Search for the cell housing the specified text and yield its (x, y) center coordinate. 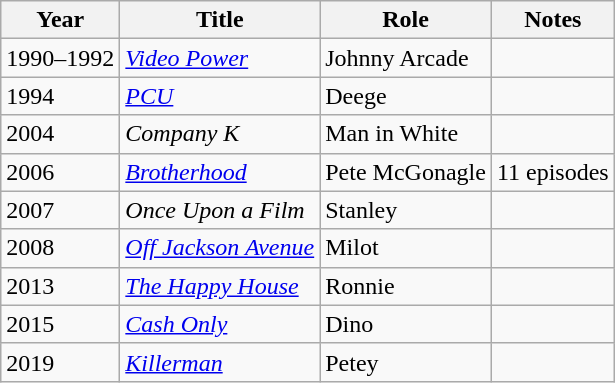
Title (220, 20)
2013 (60, 286)
Pete McGonagle (406, 172)
11 episodes (552, 172)
2019 (60, 362)
Johnny Arcade (406, 58)
1994 (60, 96)
Off Jackson Avenue (220, 248)
2008 (60, 248)
Dino (406, 324)
Stanley (406, 210)
2007 (60, 210)
Year (60, 20)
Petey (406, 362)
Brotherhood (220, 172)
Company K (220, 134)
2006 (60, 172)
Man in White (406, 134)
2004 (60, 134)
Once Upon a Film (220, 210)
Ronnie (406, 286)
Notes (552, 20)
Milot (406, 248)
PCU (220, 96)
2015 (60, 324)
1990–1992 (60, 58)
Video Power (220, 58)
Cash Only (220, 324)
Deege (406, 96)
Killerman (220, 362)
The Happy House (220, 286)
Role (406, 20)
